Locate the cell with the specified text and output its (X, Y) center coordinate. 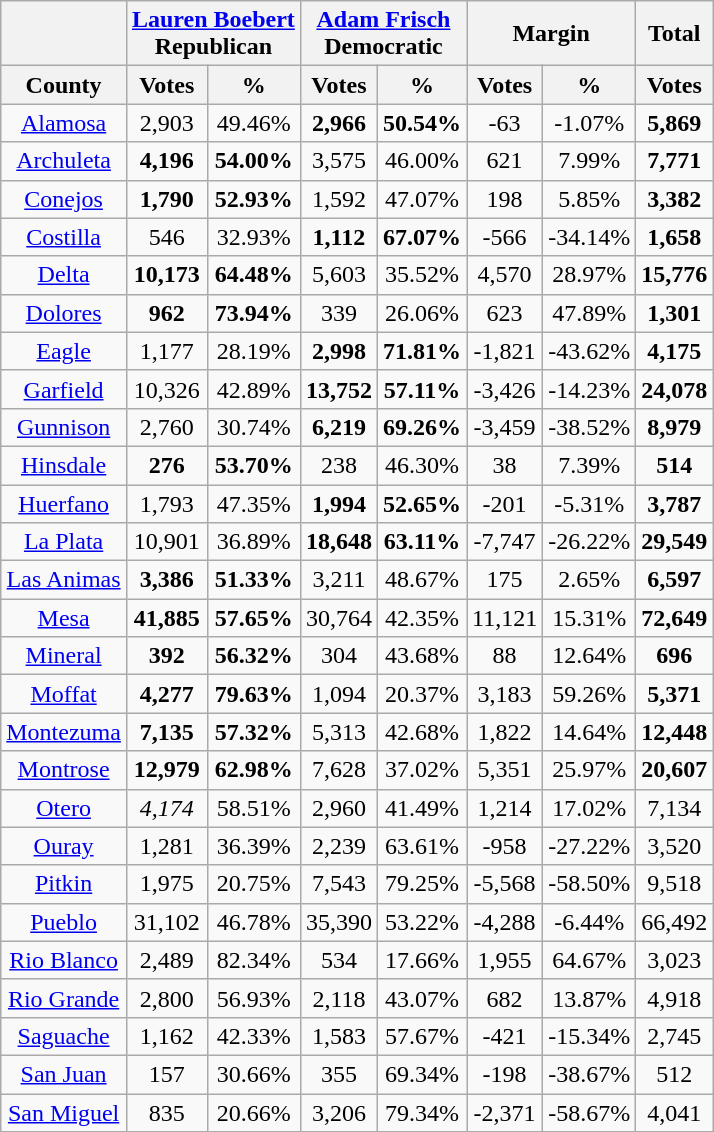
67.07% (422, 237)
25.97% (590, 770)
56.93% (254, 998)
82.34% (254, 960)
64.48% (254, 275)
3,211 (338, 580)
38 (505, 465)
13.87% (590, 998)
Archuleta (64, 161)
Dolores (64, 313)
-4,288 (505, 922)
-958 (505, 846)
-5,568 (505, 884)
7.99% (590, 161)
4,196 (166, 161)
4,174 (166, 808)
53.70% (254, 465)
4,041 (674, 1113)
32.93% (254, 237)
Conejos (64, 199)
-1,821 (505, 351)
238 (338, 465)
-34.14% (590, 237)
35,390 (338, 922)
Garfield (64, 389)
621 (505, 161)
Eagle (64, 351)
41.49% (422, 808)
Lauren BoebertRepublican (213, 34)
36.39% (254, 846)
79.34% (422, 1113)
10,326 (166, 389)
Gunnison (64, 427)
12,448 (674, 732)
37.02% (422, 770)
3,575 (338, 161)
57.65% (254, 618)
5,351 (505, 770)
3,386 (166, 580)
52.65% (422, 503)
Rio Grande (64, 998)
69.26% (422, 427)
7,628 (338, 770)
546 (166, 237)
-26.22% (590, 542)
339 (338, 313)
59.26% (590, 694)
20.37% (422, 694)
29,549 (674, 542)
3,787 (674, 503)
276 (166, 465)
4,918 (674, 998)
47.89% (590, 313)
1,994 (338, 503)
-5.31% (590, 503)
-58.50% (590, 884)
1,214 (505, 808)
53.22% (422, 922)
18,648 (338, 542)
17.02% (590, 808)
1,790 (166, 199)
62.98% (254, 770)
46.78% (254, 922)
2,745 (674, 1036)
Total (674, 34)
1,112 (338, 237)
Costilla (64, 237)
24,078 (674, 389)
28.19% (254, 351)
47.35% (254, 503)
17.66% (422, 960)
79.25% (422, 884)
7,771 (674, 161)
7,135 (166, 732)
15,776 (674, 275)
3,382 (674, 199)
Margin (552, 34)
30,764 (338, 618)
10,901 (166, 542)
-3,459 (505, 427)
51.33% (254, 580)
3,023 (674, 960)
14.64% (590, 732)
198 (505, 199)
-3,426 (505, 389)
6,597 (674, 580)
534 (338, 960)
1,975 (166, 884)
7.39% (590, 465)
43.68% (422, 656)
2,239 (338, 846)
42.89% (254, 389)
2,489 (166, 960)
Alamosa (64, 123)
30.74% (254, 427)
71.81% (422, 351)
392 (166, 656)
Hinsdale (64, 465)
-2,371 (505, 1113)
2,960 (338, 808)
41,885 (166, 618)
7,543 (338, 884)
5,869 (674, 123)
175 (505, 580)
28.97% (590, 275)
50.54% (422, 123)
682 (505, 998)
-566 (505, 237)
12.64% (590, 656)
157 (166, 1074)
-38.67% (590, 1074)
-6.44% (590, 922)
1,583 (338, 1036)
-15.34% (590, 1036)
4,175 (674, 351)
9,518 (674, 884)
-201 (505, 503)
63.61% (422, 846)
Montezuma (64, 732)
5,371 (674, 694)
1,281 (166, 846)
1,822 (505, 732)
-14.23% (590, 389)
42.35% (422, 618)
Pitkin (64, 884)
512 (674, 1074)
42.68% (422, 732)
7,134 (674, 808)
-1.07% (590, 123)
8,979 (674, 427)
304 (338, 656)
-58.67% (590, 1113)
2,118 (338, 998)
20.75% (254, 884)
73.94% (254, 313)
30.66% (254, 1074)
3,206 (338, 1113)
Rio Blanco (64, 960)
46.00% (422, 161)
Huerfano (64, 503)
-63 (505, 123)
3,183 (505, 694)
Delta (64, 275)
Moffat (64, 694)
2,800 (166, 998)
696 (674, 656)
Adam FrischDemocratic (383, 34)
11,121 (505, 618)
47.07% (422, 199)
10,173 (166, 275)
1,177 (166, 351)
Pueblo (64, 922)
6,219 (338, 427)
3,520 (674, 846)
1,162 (166, 1036)
31,102 (166, 922)
2,903 (166, 123)
962 (166, 313)
20.66% (254, 1113)
County (64, 85)
835 (166, 1113)
Montrose (64, 770)
Saguache (64, 1036)
52.93% (254, 199)
57.32% (254, 732)
69.34% (422, 1074)
66,492 (674, 922)
2.65% (590, 580)
2,998 (338, 351)
Mesa (64, 618)
514 (674, 465)
-38.52% (590, 427)
4,277 (166, 694)
1,793 (166, 503)
5,313 (338, 732)
54.00% (254, 161)
72,649 (674, 618)
2,966 (338, 123)
Las Animas (64, 580)
Mineral (64, 656)
1,301 (674, 313)
46.30% (422, 465)
San Miguel (64, 1113)
355 (338, 1074)
42.33% (254, 1036)
43.07% (422, 998)
20,607 (674, 770)
56.32% (254, 656)
49.46% (254, 123)
5.85% (590, 199)
13,752 (338, 389)
15.31% (590, 618)
36.89% (254, 542)
58.51% (254, 808)
63.11% (422, 542)
64.67% (590, 960)
1,658 (674, 237)
La Plata (64, 542)
623 (505, 313)
2,760 (166, 427)
-27.22% (590, 846)
79.63% (254, 694)
26.06% (422, 313)
San Juan (64, 1074)
4,570 (505, 275)
35.52% (422, 275)
Ouray (64, 846)
48.67% (422, 580)
1,592 (338, 199)
57.11% (422, 389)
-43.62% (590, 351)
12,979 (166, 770)
-198 (505, 1074)
57.67% (422, 1036)
1,955 (505, 960)
5,603 (338, 275)
Otero (64, 808)
88 (505, 656)
1,094 (338, 694)
-421 (505, 1036)
-7,747 (505, 542)
